Scan for the cell matching the given text and deliver its [X, Y] coordinate at center. 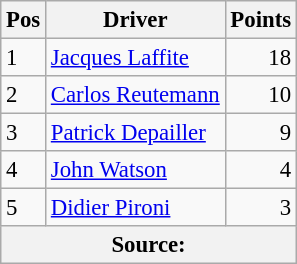
Carlos Reutemann [136, 95]
Didier Pironi [136, 208]
2 [24, 95]
Driver [136, 20]
Points [260, 20]
Pos [24, 20]
Patrick Depailler [136, 133]
9 [260, 133]
John Watson [136, 170]
Source: [149, 245]
18 [260, 58]
Jacques Laffite [136, 58]
5 [24, 208]
1 [24, 58]
10 [260, 95]
